Find where the given text appears and provide that cell's center as (x, y) coordinate. 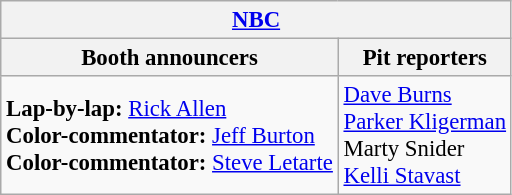
Dave BurnsParker KligermanMarty SniderKelli Stavast (424, 136)
Pit reporters (424, 58)
NBC (256, 20)
Booth announcers (170, 58)
Lap-by-lap: Rick AllenColor-commentator: Jeff BurtonColor-commentator: Steve Letarte (170, 136)
